For the text-containing cell, return its midpoint in [X, Y] coordinate format. 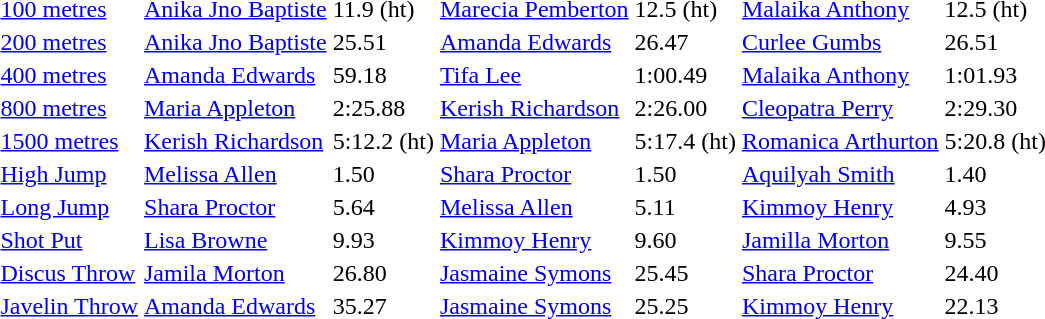
5.11 [685, 207]
5:17.4 (ht) [685, 141]
25.51 [383, 42]
Aquilyah Smith [840, 174]
26.80 [383, 273]
59.18 [383, 75]
5.64 [383, 207]
2:26.00 [685, 108]
5:12.2 (ht) [383, 141]
1:00.49 [685, 75]
25.45 [685, 273]
Anika Jno Baptiste [236, 42]
Jamilla Morton [840, 240]
Jamila Morton [236, 273]
Tifa Lee [534, 75]
26.47 [685, 42]
Lisa Browne [236, 240]
Cleopatra Perry [840, 108]
Curlee Gumbs [840, 42]
Jasmaine Symons [534, 273]
9.60 [685, 240]
Romanica Arthurton [840, 141]
2:25.88 [383, 108]
9.93 [383, 240]
Malaika Anthony [840, 75]
